Provide the [X, Y] coordinate of the cell's center where the given text is located.  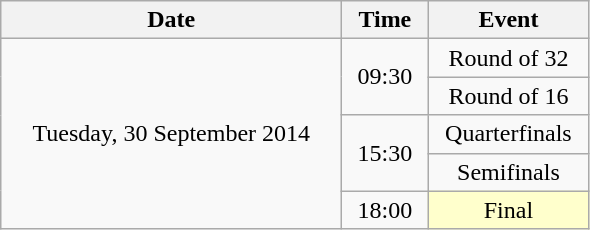
Semifinals [508, 172]
Date [172, 20]
Event [508, 20]
Time [385, 20]
15:30 [385, 153]
Quarterfinals [508, 134]
18:00 [385, 210]
Tuesday, 30 September 2014 [172, 134]
Round of 32 [508, 58]
Round of 16 [508, 96]
09:30 [385, 77]
Final [508, 210]
